Return [x, y] of the center of cell containing provided text 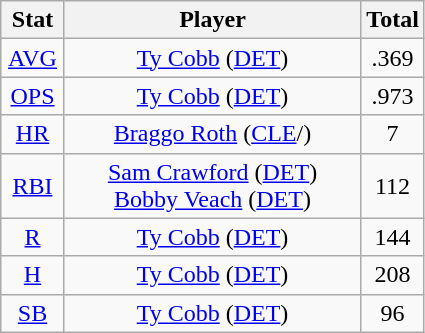
OPS [33, 96]
.369 [393, 58]
.973 [393, 96]
RBI [33, 186]
144 [393, 237]
AVG [33, 58]
H [33, 275]
Braggo Roth (CLE/) [212, 134]
112 [393, 186]
HR [33, 134]
Player [212, 20]
208 [393, 275]
R [33, 237]
Stat [33, 20]
SB [33, 313]
7 [393, 134]
Total [393, 20]
Sam Crawford (DET)Bobby Veach (DET) [212, 186]
96 [393, 313]
